Determine the (x, y) coordinate at the center of the cell enclosing the given text.  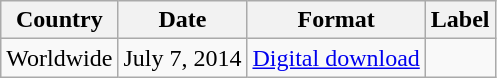
Country (60, 20)
Digital download (336, 58)
July 7, 2014 (182, 58)
Label (460, 20)
Format (336, 20)
Date (182, 20)
Worldwide (60, 58)
